Pinpoint the cell where the given text exists, returning its (x, y) midpoint coordinate. 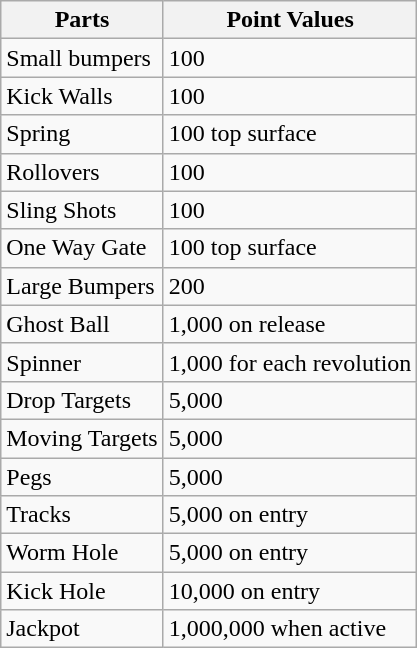
Tracks (82, 515)
Large Bumpers (82, 286)
Spring (82, 134)
Pegs (82, 477)
1,000 for each revolution (290, 362)
10,000 on entry (290, 591)
Kick Hole (82, 591)
200 (290, 286)
Sling Shots (82, 210)
Drop Targets (82, 400)
One Way Gate (82, 248)
Rollovers (82, 172)
Jackpot (82, 629)
Worm Hole (82, 553)
Parts (82, 20)
1,000,000 when active (290, 629)
Kick Walls (82, 96)
Point Values (290, 20)
Moving Targets (82, 438)
Small bumpers (82, 58)
1,000 on release (290, 324)
Ghost Ball (82, 324)
Spinner (82, 362)
